Search for the cell housing the specified text and yield its [X, Y] center coordinate. 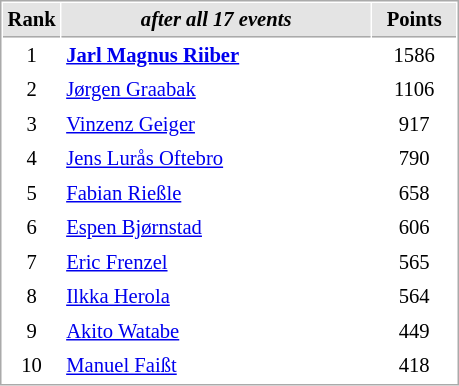
Jørgen Graabak [216, 90]
1106 [414, 90]
Espen Bjørnstad [216, 228]
Points [414, 20]
Vinzenz Geiger [216, 124]
606 [414, 228]
Fabian Rießle [216, 194]
Ilkka Herola [216, 296]
2 [32, 90]
8 [32, 296]
917 [414, 124]
after all 17 events [216, 20]
1 [32, 56]
790 [414, 158]
Jarl Magnus Riiber [216, 56]
9 [32, 332]
7 [32, 262]
5 [32, 194]
418 [414, 366]
Jens Lurås Oftebro [216, 158]
Eric Frenzel [216, 262]
564 [414, 296]
Rank [32, 20]
Akito Watabe [216, 332]
1586 [414, 56]
6 [32, 228]
10 [32, 366]
3 [32, 124]
4 [32, 158]
449 [414, 332]
Manuel Faißt [216, 366]
658 [414, 194]
565 [414, 262]
